Pinpoint the cell where the given text exists, returning its (x, y) midpoint coordinate. 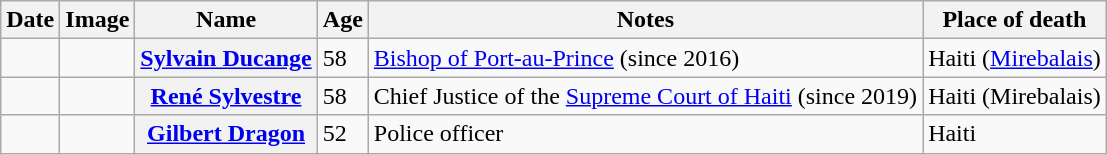
Name (226, 20)
Bishop of Port-au-Prince (since 2016) (645, 58)
Sylvain Ducange (226, 58)
Haiti (1015, 134)
René Sylvestre (226, 96)
Date (30, 20)
Place of death (1015, 20)
Gilbert Dragon (226, 134)
Image (98, 20)
Notes (645, 20)
52 (342, 134)
Chief Justice of the Supreme Court of Haiti (since 2019) (645, 96)
Age (342, 20)
Police officer (645, 134)
